Pinpoint the cell where the given text exists, returning its [X, Y] midpoint coordinate. 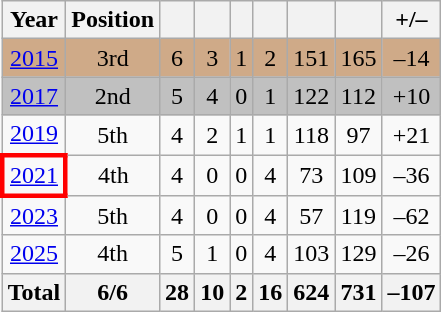
112 [358, 96]
Total [34, 292]
2021 [34, 174]
3rd [113, 58]
122 [312, 96]
2019 [34, 135]
624 [312, 292]
28 [178, 292]
10 [212, 292]
129 [358, 254]
2nd [113, 96]
–36 [412, 174]
165 [358, 58]
Year [34, 20]
+21 [412, 135]
+/– [412, 20]
–107 [412, 292]
6 [178, 58]
151 [312, 58]
118 [312, 135]
16 [270, 292]
2015 [34, 58]
–14 [412, 58]
+10 [412, 96]
–62 [412, 216]
6/6 [113, 292]
Position [113, 20]
97 [358, 135]
3 [212, 58]
2017 [34, 96]
109 [358, 174]
119 [358, 216]
103 [312, 254]
2023 [34, 216]
2025 [34, 254]
–26 [412, 254]
57 [312, 216]
731 [358, 292]
73 [312, 174]
